Return the [X, Y] coordinate for the center point of the cell that contains the specified text.  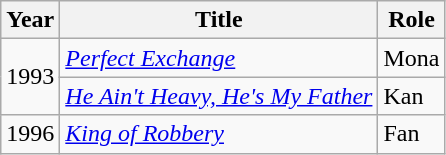
Kan [412, 96]
Title [219, 20]
1993 [30, 77]
He Ain't Heavy, He's My Father [219, 96]
1996 [30, 134]
Perfect Exchange [219, 58]
King of Robbery [219, 134]
Fan [412, 134]
Mona [412, 58]
Role [412, 20]
Year [30, 20]
